Output the [X, Y] coordinate of the center of the cell containing the given text.  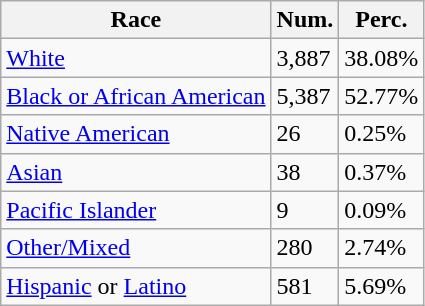
0.09% [382, 210]
0.25% [382, 134]
Num. [305, 20]
Black or African American [136, 96]
26 [305, 134]
Perc. [382, 20]
38 [305, 172]
Race [136, 20]
9 [305, 210]
38.08% [382, 58]
Asian [136, 172]
5,387 [305, 96]
0.37% [382, 172]
52.77% [382, 96]
2.74% [382, 248]
280 [305, 248]
Native American [136, 134]
Other/Mixed [136, 248]
Hispanic or Latino [136, 286]
3,887 [305, 58]
581 [305, 286]
White [136, 58]
Pacific Islander [136, 210]
5.69% [382, 286]
